Determine the [x, y] coordinate at the center of the cell enclosing the given text.  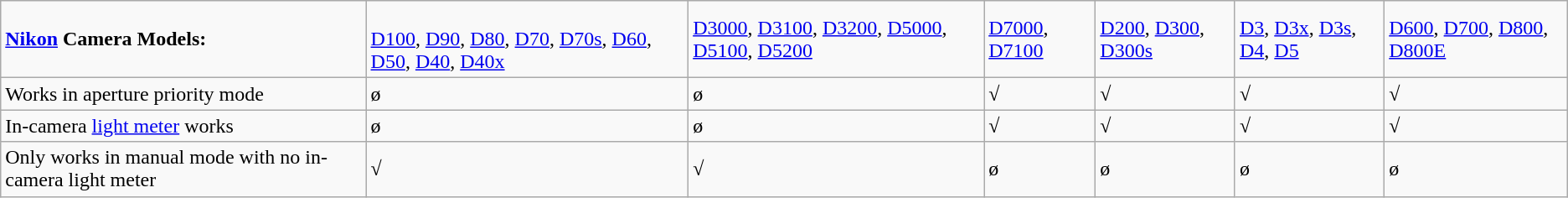
In-camera light meter works [183, 126]
Only works in manual mode with no in-camera light meter [183, 169]
D200, D300, D300s [1166, 39]
D600, D700, D800, D800E [1476, 39]
D3, D3x, D3s, D4, D5 [1309, 39]
Nikon Camera Models: [183, 39]
Works in aperture priority mode [183, 94]
D7000, D7100 [1040, 39]
D100, D90, D80, D70, D70s, D60, D50, D40, D40x [528, 39]
D3000, D3100, D3200, D5000, D5100, D5200 [836, 39]
